Scan for the cell matching the given text and deliver its (X, Y) coordinate at center. 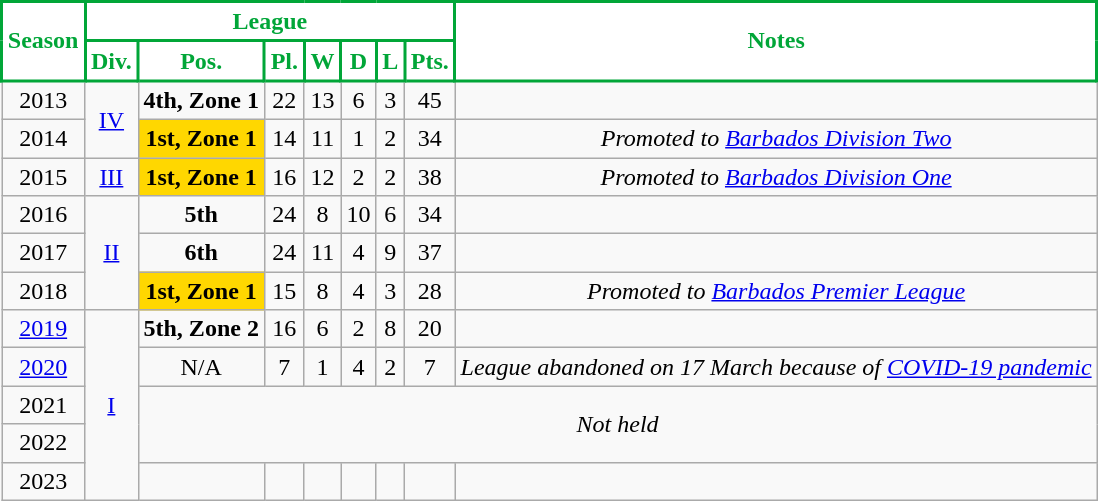
5th, Zone 2 (201, 329)
III (112, 177)
N/A (201, 367)
2022 (44, 443)
II (112, 253)
22 (284, 100)
45 (430, 100)
Promoted to Barbados Division One (776, 177)
4th, Zone 1 (201, 100)
2020 (44, 367)
2023 (44, 481)
Pos. (201, 61)
L (390, 61)
2013 (44, 100)
I (112, 405)
2016 (44, 215)
Div. (112, 61)
12 (322, 177)
Pts. (430, 61)
14 (284, 138)
W (322, 61)
Notes (776, 42)
37 (430, 253)
2015 (44, 177)
2019 (44, 329)
28 (430, 291)
10 (358, 215)
2021 (44, 405)
Pl. (284, 61)
League abandoned on 17 March because of COVID-19 pandemic (776, 367)
20 (430, 329)
IV (112, 120)
Not held (618, 424)
Promoted to Barbados Premier League (776, 291)
5th (201, 215)
2014 (44, 138)
League (270, 22)
2017 (44, 253)
38 (430, 177)
2018 (44, 291)
6th (201, 253)
13 (322, 100)
D (358, 61)
Season (44, 42)
15 (284, 291)
Promoted to Barbados Division Two (776, 138)
9 (390, 253)
